Search for the cell housing the specified text and yield its [X, Y] center coordinate. 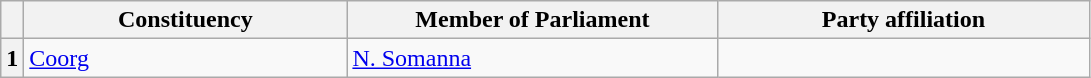
Member of Parliament [532, 20]
1 [12, 58]
Party affiliation [904, 20]
N. Somanna [532, 58]
Constituency [186, 20]
Coorg [186, 58]
